Provide the (X, Y) coordinate of the cell's center where the given text is located.  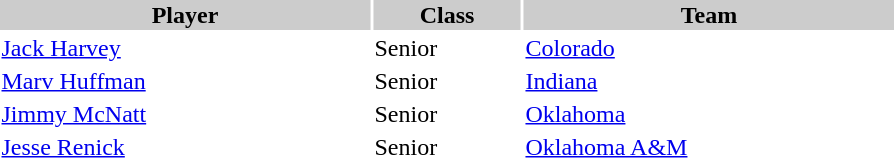
Player (185, 15)
Marv Huffman (185, 81)
Team (709, 15)
Jack Harvey (185, 48)
Colorado (709, 48)
Class (447, 15)
Oklahoma (709, 114)
Indiana (709, 81)
Jimmy McNatt (185, 114)
